Scan for the cell matching the given text and deliver its [X, Y] coordinate at center. 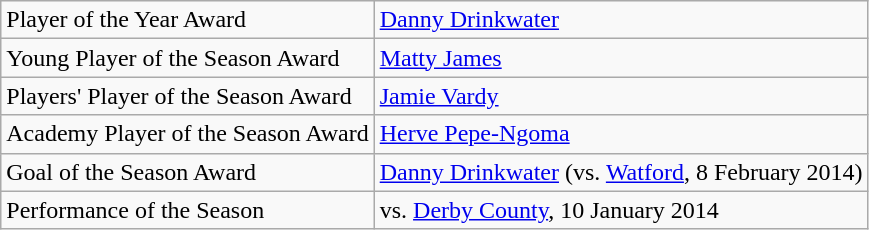
Academy Player of the Season Award [188, 134]
Jamie Vardy [621, 96]
Young Player of the Season Award [188, 58]
Matty James [621, 58]
Danny Drinkwater (vs. Watford, 8 February 2014) [621, 172]
Goal of the Season Award [188, 172]
Players' Player of the Season Award [188, 96]
Herve Pepe-Ngoma [621, 134]
Performance of the Season [188, 210]
Player of the Year Award [188, 20]
vs. Derby County, 10 January 2014 [621, 210]
Danny Drinkwater [621, 20]
